Search for the cell housing the specified text and yield its (X, Y) center coordinate. 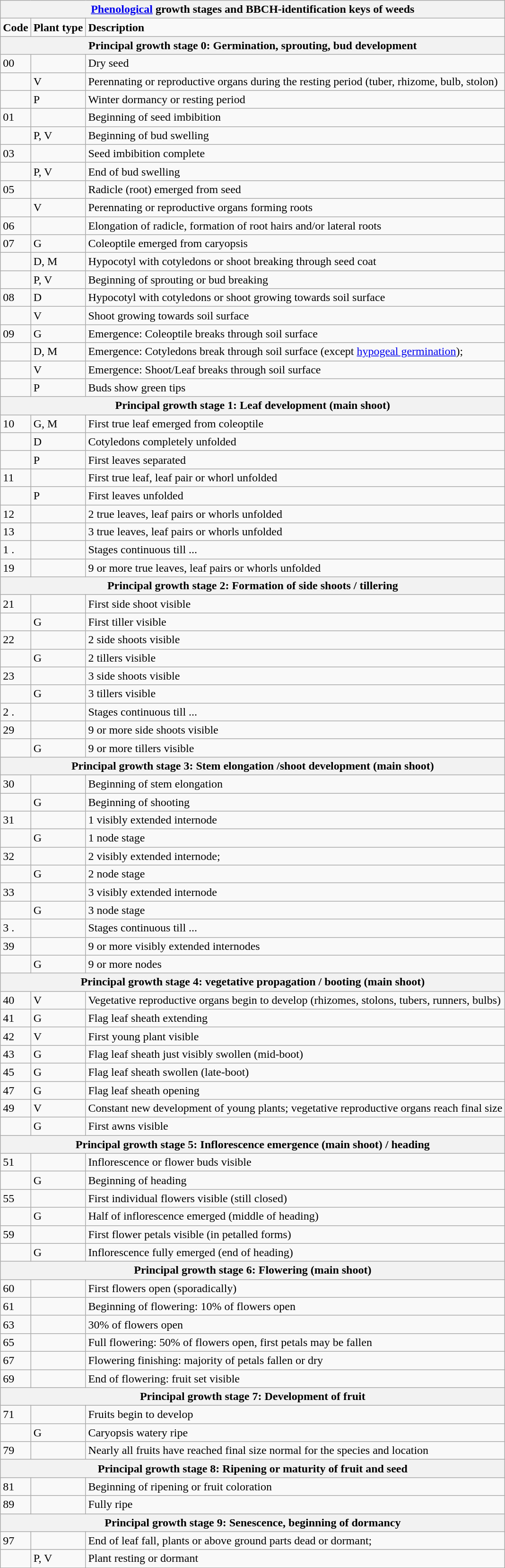
Flowering finishing: majority of petals fallen or dry (295, 1360)
Inflorescence fully emerged (end of heading) (295, 1252)
1 visibly extended internode (295, 820)
Principal growth stage 5: Inflorescence emergence (main shoot) / heading (252, 1144)
2 node stage (295, 874)
1 node stage (295, 838)
81 (16, 1487)
Elongation of radicle, formation of root hairs and/or lateral roots (295, 226)
32 (16, 856)
30% of flowers open (295, 1324)
Principal growth stage 2: Formation of side shoots / tillering (252, 586)
41 (16, 1018)
11 (16, 478)
Vegetative reproductive organs begin to develop (rhizomes, stolons, tubers, runners, bulbs) (295, 1000)
30 (16, 784)
Principal growth stage 8: Ripening or maturity of fruit and seed (252, 1469)
2 true leaves, leaf pairs or whorls unfolded (295, 514)
9 or more visibly extended internodes (295, 946)
First young plant visible (295, 1036)
Flag leaf sheath swollen (late-boot) (295, 1072)
First side shoot visible (295, 604)
Principal growth stage 7: Development of fruit (252, 1397)
Full flowering: 50% of flowers open, first petals may be fallen (295, 1342)
71 (16, 1415)
First flowers open (sporadically) (295, 1288)
9 or more nodes (295, 964)
End of leaf fall, plants or above ground parts dead or dormant; (295, 1541)
1 . (16, 550)
65 (16, 1342)
21 (16, 604)
39 (16, 946)
Radicle (root) emerged from seed (295, 189)
Code (16, 27)
03 (16, 153)
9 or more true leaves, leaf pairs or whorls unfolded (295, 568)
Caryopsis watery ripe (295, 1433)
51 (16, 1162)
09 (16, 334)
Perennating or reproductive organs forming roots (295, 207)
97 (16, 1541)
60 (16, 1288)
43 (16, 1054)
22 (16, 640)
40 (16, 1000)
08 (16, 298)
2 side shoots visible (295, 640)
Winter dormancy or resting period (295, 99)
Principal growth stage 3: Stem elongation /shoot development (main shoot) (252, 766)
Fruits begin to develop (295, 1415)
Shoot growing towards soil surface (295, 316)
Principal growth stage 1: Leaf development (main shoot) (252, 406)
13 (16, 532)
Emergence: Coleoptile breaks through soil surface (295, 334)
61 (16, 1306)
3 true leaves, leaf pairs or whorls unfolded (295, 532)
06 (16, 226)
07 (16, 244)
29 (16, 730)
89 (16, 1505)
Beginning of ripening or fruit coloration (295, 1487)
Hypocotyl with cotyledons or shoot breaking through seed coat (295, 262)
First leaves unfolded (295, 496)
9 or more side shoots visible (295, 730)
Plant resting or dormant (295, 1559)
2 visibly extended internode; (295, 856)
First leaves separated (295, 460)
End of bud swelling (295, 171)
First individual flowers visible (still closed) (295, 1198)
59 (16, 1234)
Flag leaf sheath extending (295, 1018)
2 . (16, 712)
3 . (16, 928)
Plant type (58, 27)
Perennating or reproductive organs during the resting period (tuber, rhizome, bulb, stolon) (295, 81)
2 tillers visible (295, 658)
Phenological growth stages and BBCH-identification keys of weeds (252, 9)
3 visibly extended internode (295, 892)
12 (16, 514)
First flower petals visible (in petalled forms) (295, 1234)
Constant new development of young plants; vegetative reproductive organs reach final size (295, 1108)
Description (295, 27)
Beginning of shooting (295, 802)
Flag leaf sheath just visibly swollen (mid-boot) (295, 1054)
05 (16, 189)
Beginning of stem elongation (295, 784)
45 (16, 1072)
Principal growth stage 0: Germination, sprouting, bud development (252, 45)
Beginning of flowering: 10% of flowers open (295, 1306)
47 (16, 1090)
23 (16, 676)
First true leaf, leaf pair or whorl unfolded (295, 478)
Fully ripe (295, 1505)
49 (16, 1108)
Beginning of seed imbibition (295, 117)
End of flowering: fruit set visible (295, 1379)
Buds show green tips (295, 388)
Nearly all fruits have reached final size normal for the species and location (295, 1451)
Emergence: Cotyledons break through soil surface (except hypogeal germination); (295, 352)
9 or more tillers visible (295, 748)
Beginning of heading (295, 1180)
Principal growth stage 6: Flowering (main shoot) (252, 1270)
00 (16, 63)
First true leaf emerged from coleoptile (295, 424)
01 (16, 117)
G, M (58, 424)
Hypocotyl with cotyledons or shoot growing towards soil surface (295, 298)
3 side shoots visible (295, 676)
Half of inflorescence emerged (middle of heading) (295, 1216)
19 (16, 568)
33 (16, 892)
67 (16, 1360)
3 node stage (295, 910)
Seed imbibition complete (295, 153)
Beginning of sprouting or bud breaking (295, 280)
31 (16, 820)
Principal growth stage 4: vegetative propagation / booting (main shoot) (252, 982)
Beginning of bud swelling (295, 135)
79 (16, 1451)
Dry seed (295, 63)
First awns visible (295, 1126)
55 (16, 1198)
Flag leaf sheath opening (295, 1090)
42 (16, 1036)
First tiller visible (295, 622)
3 tillers visible (295, 694)
63 (16, 1324)
Principal growth stage 9: Senescence, beginning of dormancy (252, 1523)
Coleoptile emerged from caryopsis (295, 244)
Emergence: Shoot/Leaf breaks through soil surface (295, 370)
69 (16, 1379)
Cotyledons completely unfolded (295, 442)
Inflorescence or flower buds visible (295, 1162)
10 (16, 424)
